Scan for the cell matching the given text and deliver its (x, y) coordinate at center. 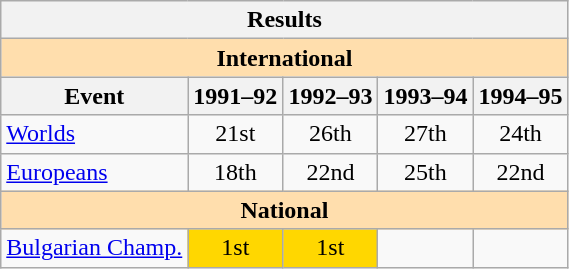
Results (284, 20)
1991–92 (236, 96)
26th (330, 134)
Europeans (94, 172)
Event (94, 96)
Worlds (94, 134)
1992–93 (330, 96)
National (284, 210)
21st (236, 134)
27th (426, 134)
24th (520, 134)
18th (236, 172)
International (284, 58)
Bulgarian Champ. (94, 248)
1994–95 (520, 96)
1993–94 (426, 96)
25th (426, 172)
